Return the [X, Y] coordinate for the center point of the cell that contains the specified text.  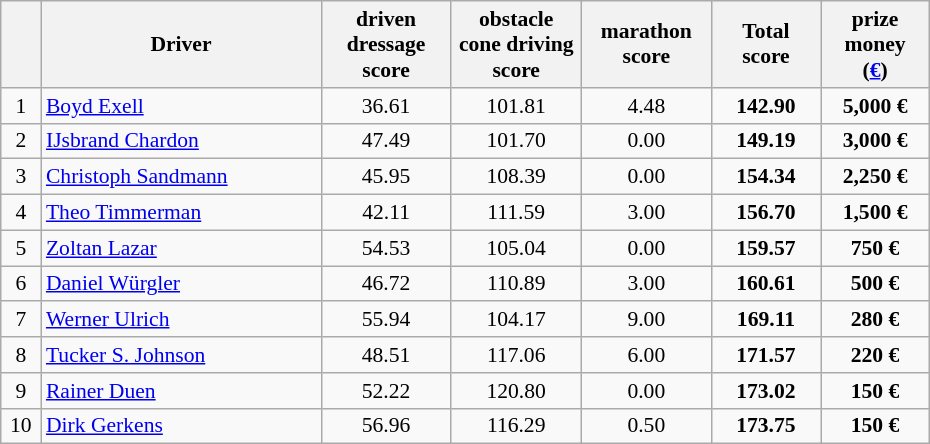
56.96 [386, 426]
110.89 [516, 284]
54.53 [386, 248]
750 € [874, 248]
8 [21, 355]
46.72 [386, 284]
IJsbrand Chardon [181, 141]
142.90 [766, 106]
9 [21, 391]
Zoltan Lazar [181, 248]
280 € [874, 320]
Christoph Sandmann [181, 177]
101.81 [516, 106]
Theo Timmerman [181, 213]
5,000 € [874, 106]
prizemoney(€) [874, 44]
Totalscore [766, 44]
108.39 [516, 177]
1 [21, 106]
Driver [181, 44]
173.75 [766, 426]
6 [21, 284]
120.80 [516, 391]
159.57 [766, 248]
220 € [874, 355]
4 [21, 213]
driven dressagescore [386, 44]
154.34 [766, 177]
156.70 [766, 213]
1,500 € [874, 213]
Rainer Duen [181, 391]
36.61 [386, 106]
52.22 [386, 391]
2 [21, 141]
117.06 [516, 355]
5 [21, 248]
3 [21, 177]
173.02 [766, 391]
3,000 € [874, 141]
111.59 [516, 213]
0.50 [646, 426]
6.00 [646, 355]
4.48 [646, 106]
169.11 [766, 320]
42.11 [386, 213]
Boyd Exell [181, 106]
105.04 [516, 248]
48.51 [386, 355]
45.95 [386, 177]
Dirk Gerkens [181, 426]
marathonscore [646, 44]
171.57 [766, 355]
Daniel Würgler [181, 284]
10 [21, 426]
104.17 [516, 320]
Tucker S. Johnson [181, 355]
Werner Ulrich [181, 320]
116.29 [516, 426]
160.61 [766, 284]
47.49 [386, 141]
9.00 [646, 320]
7 [21, 320]
2,250 € [874, 177]
obstacle cone drivingscore [516, 44]
149.19 [766, 141]
500 € [874, 284]
101.70 [516, 141]
55.94 [386, 320]
